Find where the given text appears and provide that cell's center as [x, y] coordinate. 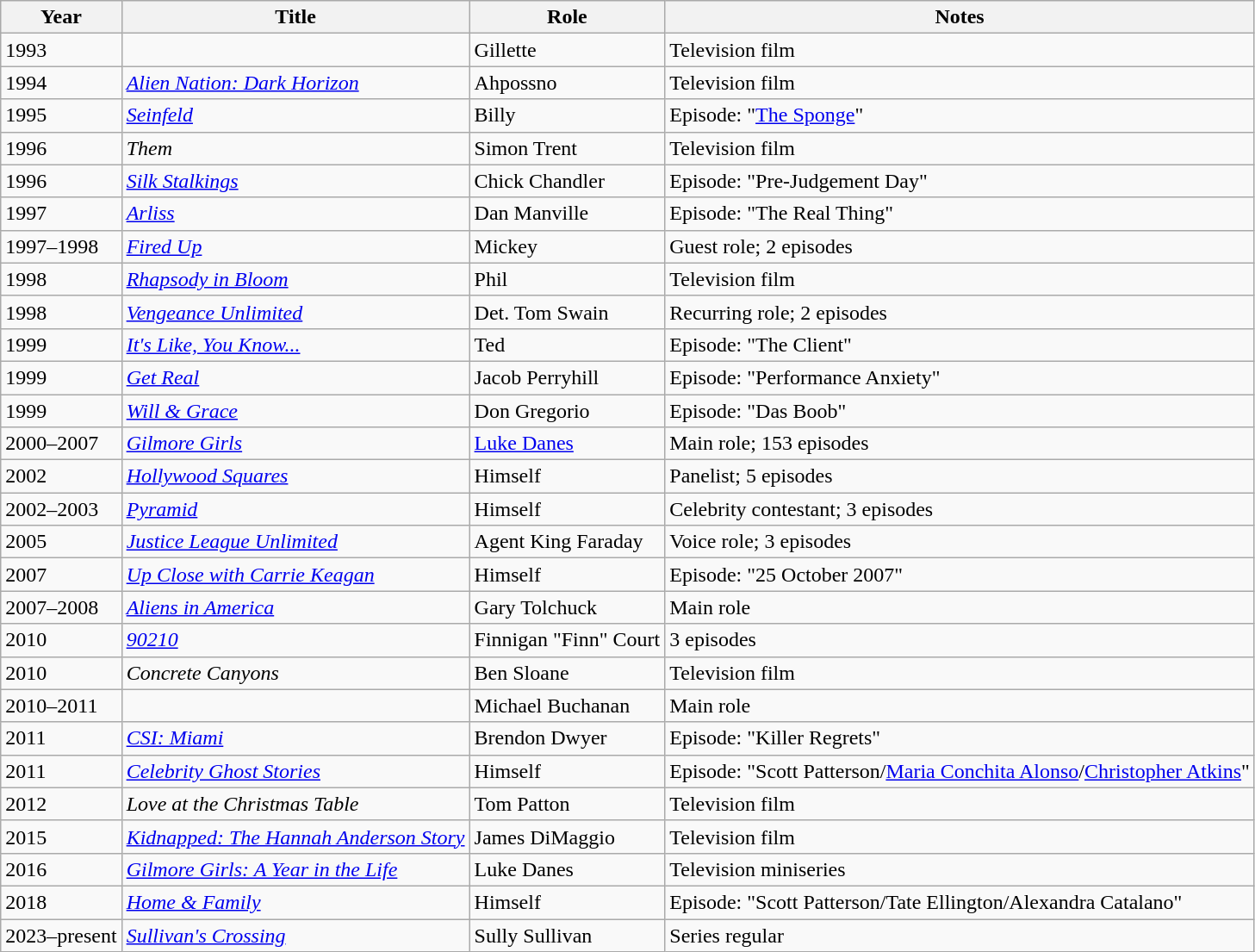
Fired Up [295, 246]
90210 [295, 640]
Celebrity contestant; 3 episodes [960, 509]
Dan Manville [567, 214]
Episode: "The Real Thing" [960, 214]
2015 [61, 837]
Sully Sullivan [567, 935]
Jacob Perryhill [567, 377]
Ben Sloane [567, 673]
James DiMaggio [567, 837]
Series regular [960, 935]
Alien Nation: Dark Horizon [295, 83]
Rhapsody in Bloom [295, 279]
1997 [61, 214]
Det. Tom Swain [567, 312]
2007 [61, 575]
Episode: "Scott Patterson/Tate Ellington/Alexandra Catalano" [960, 902]
Episode: "The Client" [960, 345]
1994 [61, 83]
Arliss [295, 214]
Episode: "Das Boob" [960, 411]
Brendon Dwyer [567, 738]
Michael Buchanan [567, 706]
Gilmore Girls [295, 444]
Episode: "Performance Anxiety" [960, 377]
Up Close with Carrie Keagan [295, 575]
It's Like, You Know... [295, 345]
Billy [567, 115]
Hollywood Squares [295, 476]
Gilmore Girls: A Year in the Life [295, 869]
2000–2007 [61, 444]
Aliens in America [295, 607]
2010–2011 [61, 706]
1993 [61, 50]
Get Real [295, 377]
Simon Trent [567, 148]
Recurring role; 2 episodes [960, 312]
Gillette [567, 50]
Silk Stalkings [295, 181]
Mickey [567, 246]
Finnigan "Finn" Court [567, 640]
Justice League Unlimited [295, 542]
2016 [61, 869]
Concrete Canyons [295, 673]
2007–2008 [61, 607]
2018 [61, 902]
Episode: "The Sponge" [960, 115]
Year [61, 17]
2002 [61, 476]
Title [295, 17]
Love at the Christmas Table [295, 804]
Home & Family [295, 902]
2005 [61, 542]
Vengeance Unlimited [295, 312]
Celebrity Ghost Stories [295, 771]
Chick Chandler [567, 181]
Kidnapped: The Hannah Anderson Story [295, 837]
Voice role; 3 episodes [960, 542]
Tom Patton [567, 804]
2012 [61, 804]
Don Gregorio [567, 411]
2002–2003 [61, 509]
Ted [567, 345]
Panelist; 5 episodes [960, 476]
Will & Grace [295, 411]
CSI: Miami [295, 738]
2023–present [61, 935]
1997–1998 [61, 246]
Episode: "Pre-Judgement Day" [960, 181]
Episode: "Scott Patterson/Maria Conchita Alonso/Christopher Atkins" [960, 771]
Ahpossno [567, 83]
Seinfeld [295, 115]
3 episodes [960, 640]
Episode: "Killer Regrets" [960, 738]
Guest role; 2 episodes [960, 246]
Television miniseries [960, 869]
Pyramid [295, 509]
Main role; 153 episodes [960, 444]
Sullivan's Crossing [295, 935]
Role [567, 17]
1995 [61, 115]
Phil [567, 279]
Gary Tolchuck [567, 607]
Notes [960, 17]
Them [295, 148]
Agent King Faraday [567, 542]
Episode: "25 October 2007" [960, 575]
